Return the [X, Y] coordinate for the center point of the cell that contains the specified text.  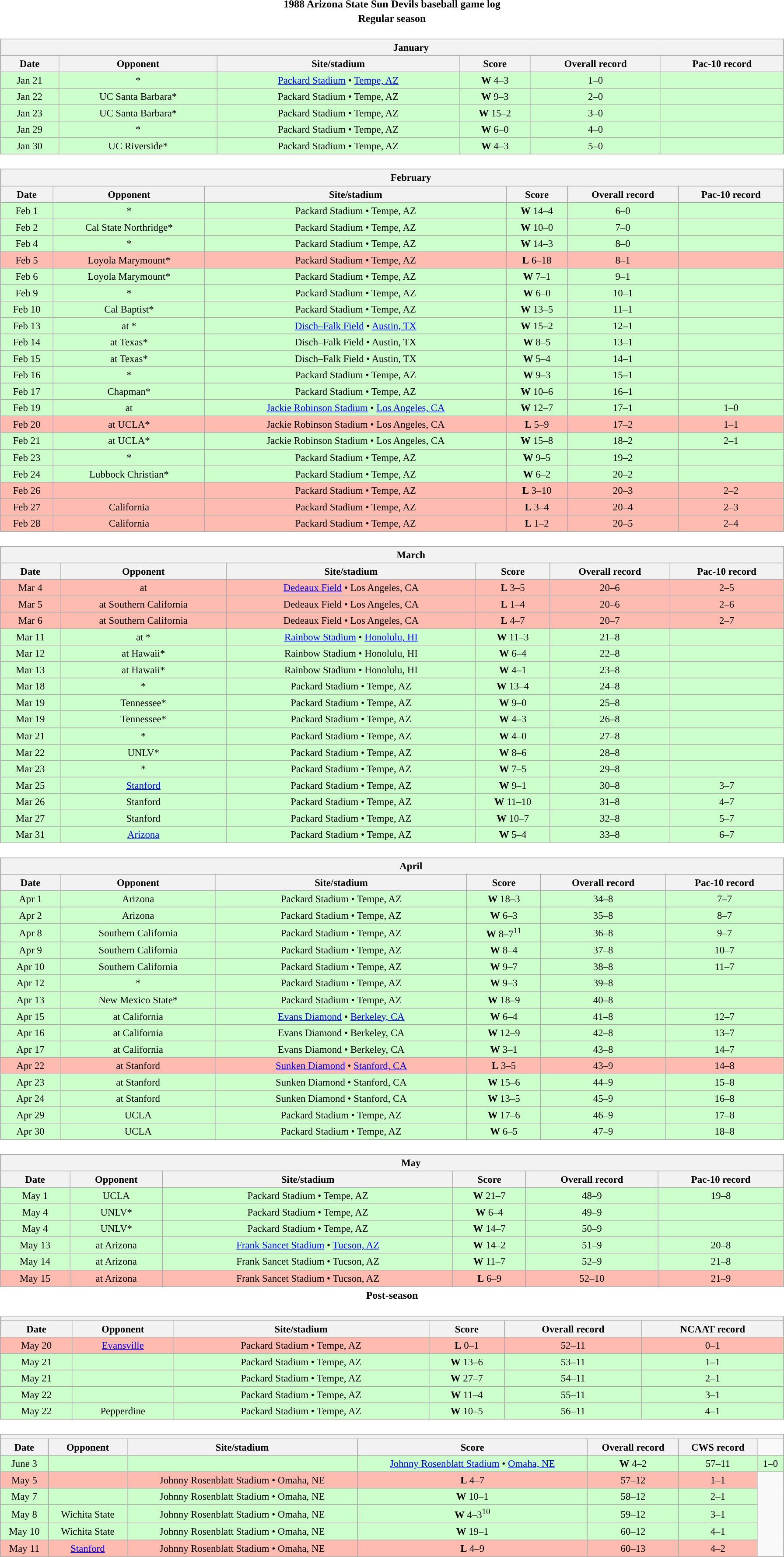
W 14–4 [537, 211]
28–8 [610, 752]
Mar 26 [31, 801]
W 18–3 [504, 899]
6–0 [623, 211]
L 6–18 [537, 260]
W 7–1 [537, 276]
L 1–2 [537, 523]
W 4–2 [633, 1464]
2–0 [596, 97]
Jan 22 [30, 97]
Mar 25 [31, 785]
L 1–4 [513, 604]
W 4–0 [513, 736]
Chapman* [129, 392]
4–0 [596, 130]
29–8 [610, 769]
Mar 23 [31, 769]
59–12 [633, 1514]
W 3–1 [504, 1049]
W 8–5 [537, 342]
39–8 [603, 983]
14–7 [724, 1049]
20–3 [623, 490]
Feb 10 [27, 309]
17–1 [623, 408]
May 8 [24, 1514]
Evansville [122, 1345]
42–8 [603, 1033]
Feb 2 [27, 227]
Feb 26 [27, 490]
Feb 21 [27, 441]
May 10 [24, 1532]
14–1 [623, 358]
Jan 30 [30, 146]
W 15–8 [537, 441]
20–2 [623, 474]
W 15–6 [504, 1082]
41–8 [603, 1016]
W 9–7 [504, 967]
9–1 [623, 276]
April [392, 866]
52–10 [592, 1278]
W 11–4 [467, 1395]
12–7 [724, 1016]
Feb 19 [27, 408]
New Mexico State* [138, 1000]
2–6 [727, 604]
Mar 6 [31, 621]
19–2 [623, 457]
43–9 [603, 1065]
W 8–6 [513, 752]
14–8 [724, 1065]
L 6–9 [489, 1278]
2–7 [727, 621]
Feb 1 [27, 211]
W 14–3 [537, 243]
52–9 [592, 1262]
W 14–2 [489, 1245]
W 9–5 [537, 457]
Mar 4 [31, 588]
Feb 28 [27, 523]
8–0 [623, 243]
Apr 30 [31, 1132]
Apr 23 [31, 1082]
3–7 [727, 785]
19–8 [721, 1196]
Feb 27 [27, 507]
W 21–7 [489, 1196]
W 6–5 [504, 1132]
Apr 9 [31, 950]
May 1 [35, 1196]
W 10–1 [472, 1497]
55–11 [573, 1395]
8–1 [623, 260]
W 10–6 [537, 392]
Apr 22 [31, 1065]
2–4 [731, 523]
18–8 [724, 1132]
15–1 [623, 375]
Apr 24 [31, 1099]
30–8 [610, 785]
W 19–1 [472, 1532]
17–2 [623, 425]
2–5 [727, 588]
51–9 [592, 1245]
48–9 [592, 1196]
54–11 [573, 1378]
Apr 1 [31, 899]
2–2 [731, 490]
Apr 13 [31, 1000]
47–9 [603, 1132]
W 11–3 [513, 637]
25–8 [610, 703]
Mar 5 [31, 604]
Mar 11 [31, 637]
NCAAT record [713, 1329]
May 7 [24, 1497]
W 7–5 [513, 769]
W 6–2 [537, 474]
Feb 15 [27, 358]
52–11 [573, 1345]
49–9 [592, 1213]
57–12 [633, 1480]
W 10–7 [513, 818]
Mar 21 [31, 736]
May 13 [35, 1245]
Jan 21 [30, 80]
31–8 [610, 801]
Mar 31 [31, 835]
UC Riverside* [138, 146]
5–0 [596, 146]
Feb 16 [27, 375]
Jan 23 [30, 113]
27–8 [610, 736]
60–13 [633, 1548]
W 10–0 [537, 227]
4–7 [727, 801]
May 15 [35, 1278]
22–8 [610, 654]
L 3–10 [537, 490]
Apr 8 [31, 933]
W 4–1 [513, 670]
W 13–4 [513, 686]
May 20 [37, 1345]
53–11 [573, 1362]
32–8 [610, 818]
Jan 29 [30, 130]
Apr 16 [31, 1033]
W 10–5 [467, 1411]
11–7 [724, 967]
June 3 [24, 1464]
Feb 17 [27, 392]
Feb 14 [27, 342]
Apr 29 [31, 1115]
W 27–7 [467, 1378]
W 17–6 [504, 1115]
Feb 20 [27, 425]
12–1 [623, 326]
43–8 [603, 1049]
W 12–9 [504, 1033]
Mar 18 [31, 686]
May 5 [24, 1480]
6–7 [727, 835]
W 11–10 [513, 801]
Mar 12 [31, 654]
18–2 [623, 441]
58–12 [633, 1497]
February [392, 178]
W 11–7 [489, 1262]
W 9–1 [513, 785]
13–7 [724, 1033]
Feb 5 [27, 260]
Feb 9 [27, 293]
Mar 13 [31, 670]
L 3–4 [537, 507]
Cal State Northridge* [129, 227]
56–11 [573, 1411]
16–1 [623, 392]
21–9 [721, 1278]
Feb 23 [27, 457]
26–8 [610, 719]
45–9 [603, 1099]
15–8 [724, 1082]
8–7 [724, 915]
Feb 4 [27, 243]
20–8 [721, 1245]
W 14–7 [489, 1229]
W 18–9 [504, 1000]
Apr 12 [31, 983]
34–8 [603, 899]
11–1 [623, 309]
20–5 [623, 523]
May [392, 1163]
Feb 24 [27, 474]
Apr 2 [31, 915]
May 11 [24, 1548]
13–1 [623, 342]
CWS record [717, 1447]
33–8 [610, 835]
35–8 [603, 915]
Lubbock Christian* [129, 474]
9–7 [724, 933]
W 13–6 [467, 1362]
L 5–9 [537, 425]
L 4–9 [472, 1548]
W 6–3 [504, 915]
7–7 [724, 899]
Apr 15 [31, 1016]
Mar 22 [31, 752]
Cal Baptist* [129, 309]
W 12–7 [537, 408]
W 8–4 [504, 950]
Pepperdine [122, 1411]
Feb 13 [27, 326]
May 14 [35, 1262]
20–7 [610, 621]
36–8 [603, 933]
7–0 [623, 227]
W 9–0 [513, 703]
3–0 [596, 113]
0–1 [713, 1345]
W 4–310 [472, 1514]
20–4 [623, 507]
23–8 [610, 670]
L 0–1 [467, 1345]
4–2 [717, 1548]
March [392, 555]
Feb 6 [27, 276]
Apr 10 [31, 967]
44–9 [603, 1082]
January [392, 47]
24–8 [610, 686]
10–1 [623, 293]
17–8 [724, 1115]
60–12 [633, 1532]
40–8 [603, 1000]
10–7 [724, 950]
Apr 17 [31, 1049]
W 8–711 [504, 933]
50–9 [592, 1229]
2–3 [731, 507]
57–11 [717, 1464]
38–8 [603, 967]
46–9 [603, 1115]
16–8 [724, 1099]
5–7 [727, 818]
37–8 [603, 950]
Mar 27 [31, 818]
